Provide the (x, y) coordinate of the cell's center where the given text is located.  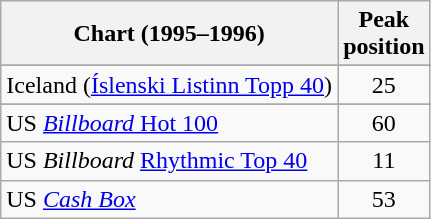
Iceland (Íslenski Listinn Topp 40) (170, 85)
Chart (1995–1996) (170, 34)
11 (384, 161)
53 (384, 199)
Peakposition (384, 34)
60 (384, 123)
US Billboard Rhythmic Top 40 (170, 161)
US Cash Box (170, 199)
25 (384, 85)
US Billboard Hot 100 (170, 123)
